Provide the [X, Y] coordinate of the cell's center where the given text is located.  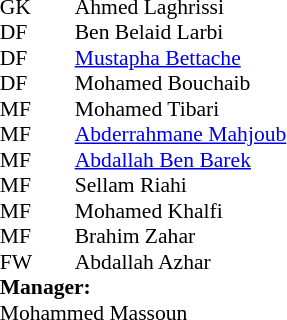
FW [19, 262]
Mohamed Bouchaib [181, 83]
Abderrahmane Mahjoub [181, 135]
Mustapha Bettache [181, 58]
Sellam Riahi [181, 185]
Mohamed Khalfi [181, 211]
Abdallah Ben Barek [181, 160]
Abdallah Azhar [181, 262]
Manager: [144, 287]
Mohamed Tibari [181, 109]
Brahim Zahar [181, 237]
Ben Belaid Larbi [181, 33]
